Pinpoint the cell where the given text exists, returning its [X, Y] midpoint coordinate. 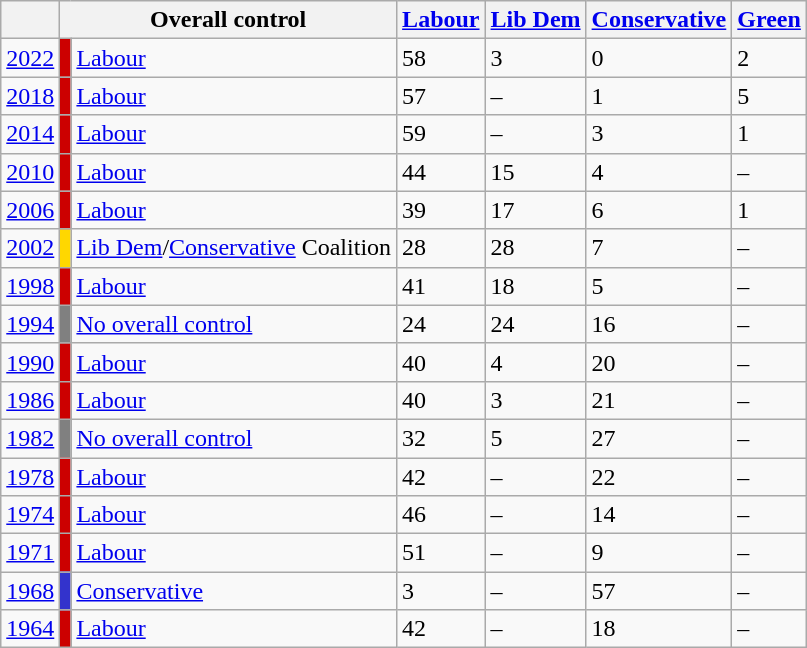
1964 [30, 629]
46 [441, 515]
2 [770, 58]
2014 [30, 134]
Overall control [228, 20]
1990 [30, 362]
20 [659, 362]
58 [441, 58]
2002 [30, 248]
1986 [30, 400]
2022 [30, 58]
2006 [30, 210]
7 [659, 248]
1982 [30, 438]
41 [441, 286]
9 [659, 553]
1994 [30, 324]
27 [659, 438]
1974 [30, 515]
14 [659, 515]
22 [659, 477]
16 [659, 324]
32 [441, 438]
2010 [30, 172]
Green [770, 20]
15 [536, 172]
1998 [30, 286]
39 [441, 210]
1978 [30, 477]
1968 [30, 591]
Lib Dem/Conservative Coalition [234, 248]
21 [659, 400]
59 [441, 134]
51 [441, 553]
2018 [30, 96]
0 [659, 58]
Lib Dem [536, 20]
17 [536, 210]
6 [659, 210]
1971 [30, 553]
44 [441, 172]
